Locate the cell with the specified text and output its (X, Y) center coordinate. 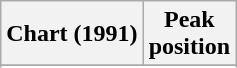
Chart (1991) (72, 34)
Peakposition (189, 34)
